Search for the cell housing the specified text and yield its (x, y) center coordinate. 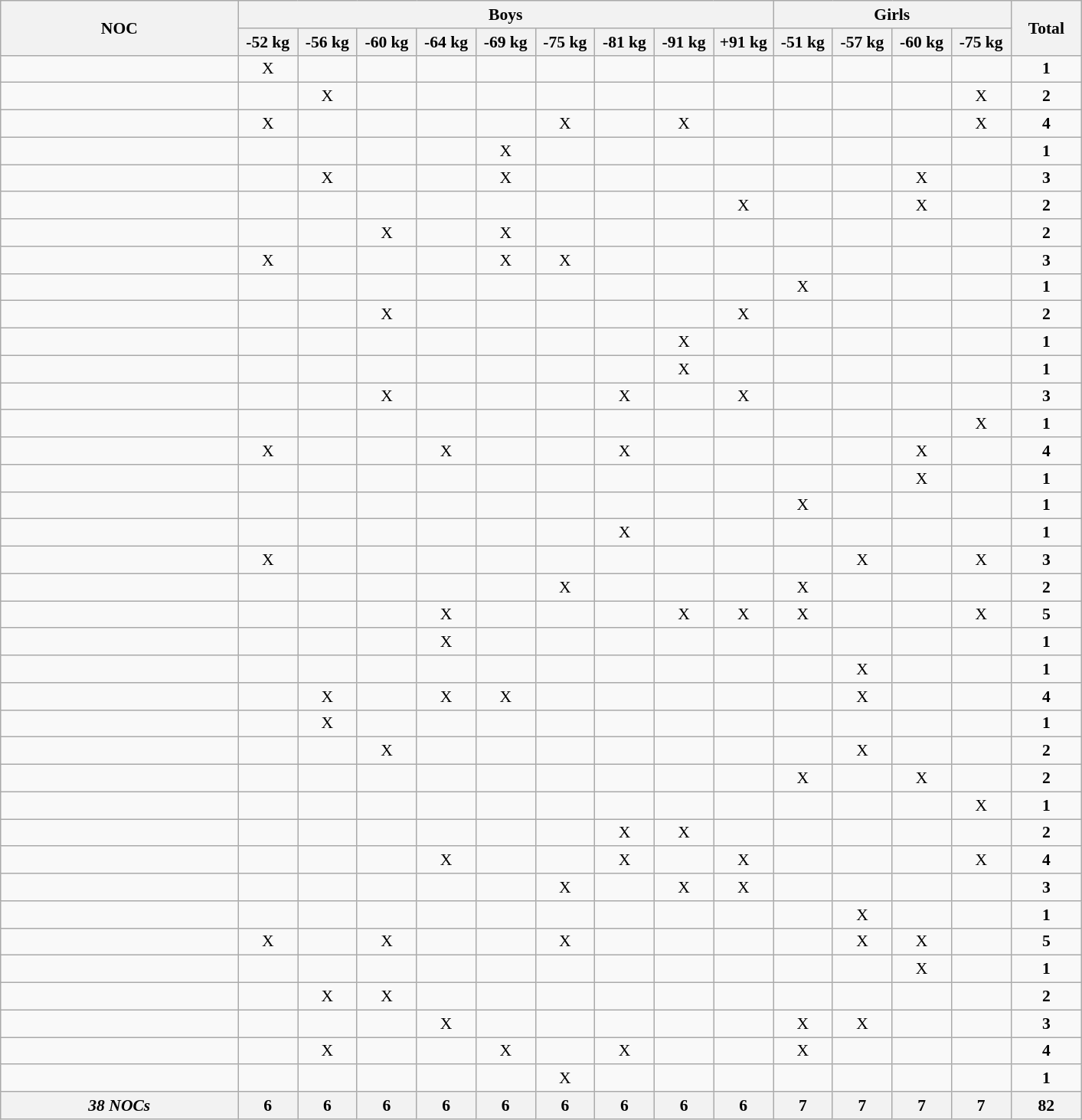
-57 kg (862, 42)
Boys (505, 15)
82 (1046, 1105)
NOC (119, 28)
Total (1046, 28)
-91 kg (684, 42)
-52 kg (268, 42)
-56 kg (327, 42)
Girls (892, 15)
-51 kg (803, 42)
-81 kg (625, 42)
-69 kg (505, 42)
+91 kg (744, 42)
-64 kg (446, 42)
38 NOCs (119, 1105)
